Scan for the cell matching the given text and deliver its [x, y] coordinate at center. 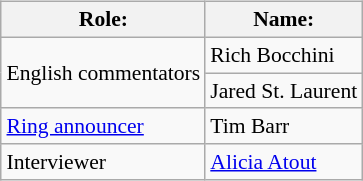
English commentators [103, 72]
Alicia Atout [284, 162]
Ring announcer [103, 126]
Jared St. Laurent [284, 91]
Role: [103, 20]
Rich Bocchini [284, 55]
Interviewer [103, 162]
Tim Barr [284, 126]
Name: [284, 20]
